Scan for the cell matching the given text and deliver its [X, Y] coordinate at center. 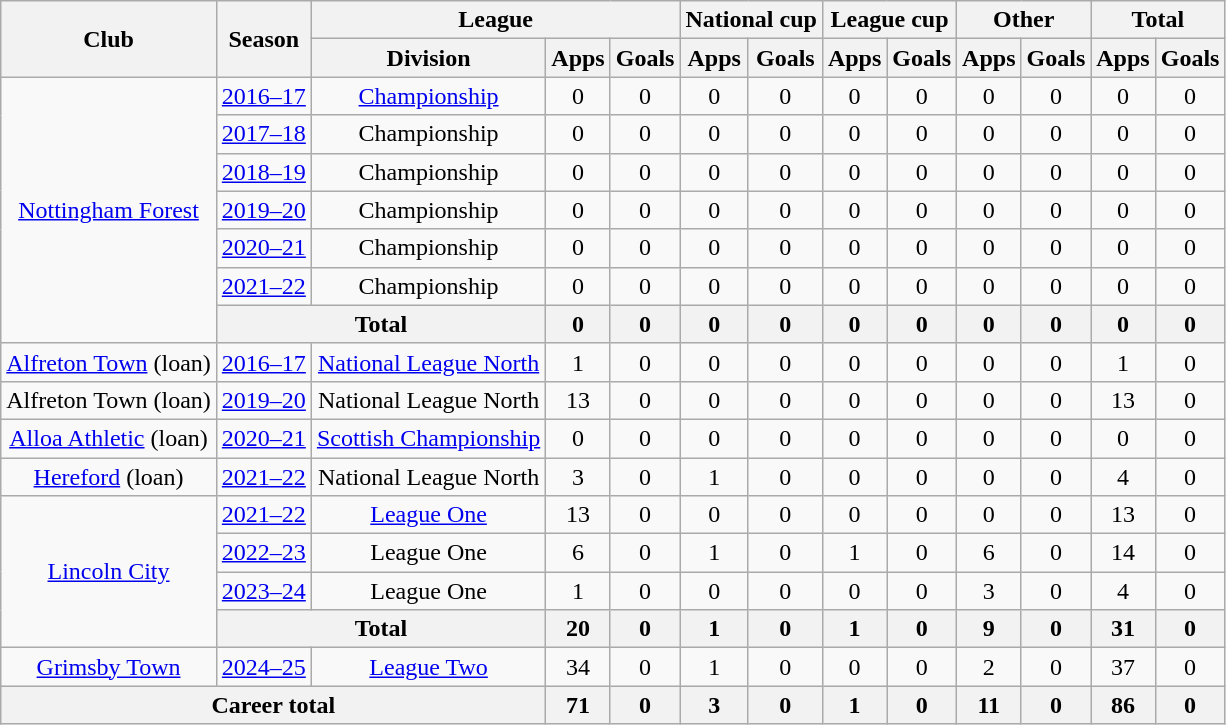
Club [109, 39]
Lincoln City [109, 572]
86 [1123, 705]
37 [1123, 667]
31 [1123, 629]
20 [578, 629]
2024–25 [264, 667]
Scottish Championship [428, 438]
71 [578, 705]
Alloa Athletic (loan) [109, 438]
2022–23 [264, 553]
Other [1024, 20]
Grimsby Town [109, 667]
14 [1123, 553]
National cup [751, 20]
2018–19 [264, 172]
Nottingham Forest [109, 210]
League cup [889, 20]
34 [578, 667]
11 [989, 705]
2017–18 [264, 134]
Hereford (loan) [109, 477]
2023–24 [264, 591]
Season [264, 39]
Division [428, 58]
9 [989, 629]
Career total [274, 705]
League Two [428, 667]
League [496, 20]
2 [989, 667]
